Output the (X, Y) coordinate of the center of the cell containing the given text.  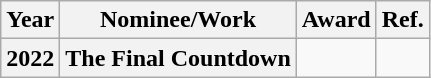
2022 (30, 58)
Ref. (402, 20)
The Final Countdown (178, 58)
Award (336, 20)
Nominee/Work (178, 20)
Year (30, 20)
